Determine the (X, Y) coordinate at the center of the cell enclosing the given text.  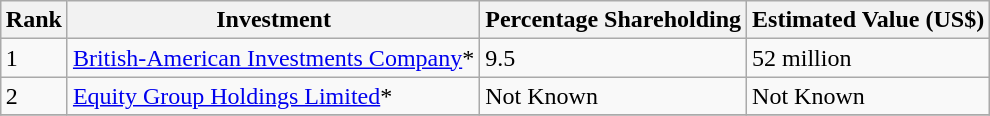
British-American Investments Company* (273, 58)
Percentage Shareholding (614, 20)
Rank (34, 20)
1 (34, 58)
Investment (273, 20)
9.5 (614, 58)
Equity Group Holdings Limited* (273, 96)
52 million (868, 58)
2 (34, 96)
Estimated Value (US$) (868, 20)
